Capture the cell that displays the provided text and extract its [X, Y] central coordinate. 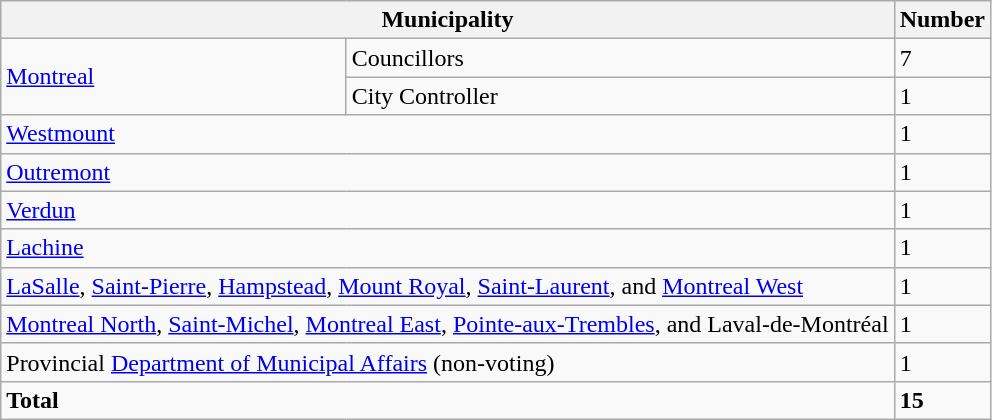
Municipality [448, 20]
Lachine [448, 248]
Montreal North, Saint-Michel, Montreal East, Pointe-aux-Trembles, and Laval-de-Montréal [448, 324]
Montreal [174, 77]
7 [942, 58]
Councillors [620, 58]
Westmount [448, 134]
City Controller [620, 96]
Number [942, 20]
15 [942, 400]
LaSalle, Saint-Pierre, Hampstead, Mount Royal, Saint-Laurent, and Montreal West [448, 286]
Verdun [448, 210]
Outremont [448, 172]
Provincial Department of Municipal Affairs (non-voting) [448, 362]
Total [448, 400]
